From the cell containing the given text, extract its center point as (X, Y) coordinate. 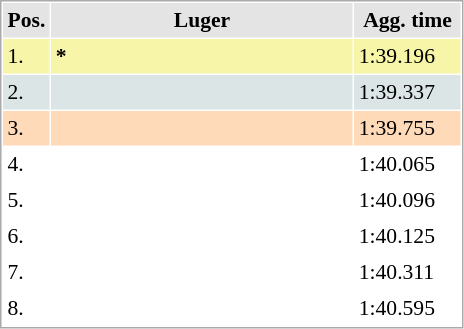
1:40.595 (407, 308)
1:39.337 (407, 92)
1:39.755 (407, 128)
Agg. time (407, 20)
1:40.311 (407, 272)
3. (26, 128)
1:40.096 (407, 200)
2. (26, 92)
6. (26, 236)
1:40.065 (407, 164)
4. (26, 164)
1:39.196 (407, 56)
1:40.125 (407, 236)
Pos. (26, 20)
Luger (202, 20)
1. (26, 56)
7. (26, 272)
* (202, 56)
5. (26, 200)
8. (26, 308)
